Provide the [x, y] coordinate of the cell's center where the given text is located.  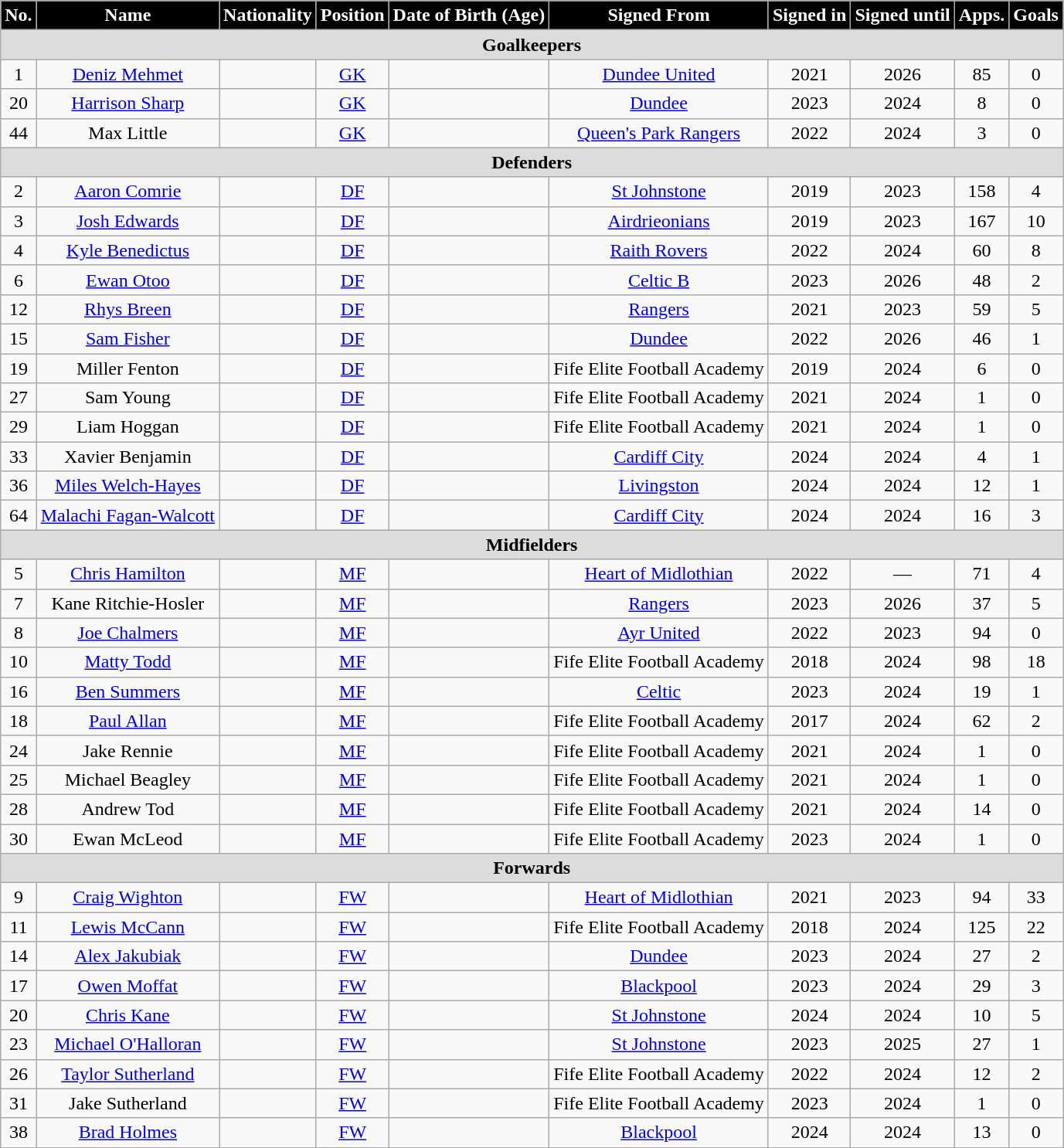
Joe Chalmers [127, 633]
Sam Young [127, 398]
17 [19, 986]
2017 [809, 721]
Lewis McCann [127, 927]
15 [19, 338]
7 [19, 603]
Ewan McLeod [127, 838]
59 [981, 309]
Dundee United [659, 74]
Craig Wighton [127, 898]
Josh Edwards [127, 221]
Raith Rovers [659, 250]
167 [981, 221]
46 [981, 338]
No. [19, 15]
Sam Fisher [127, 338]
Date of Birth (Age) [469, 15]
Goalkeepers [532, 45]
Chris Kane [127, 1015]
Livingston [659, 486]
Miller Fenton [127, 369]
Rhys Breen [127, 309]
22 [1036, 927]
Liam Hoggan [127, 427]
48 [981, 280]
25 [19, 779]
37 [981, 603]
Queen's Park Rangers [659, 133]
Signed until [903, 15]
Jake Rennie [127, 750]
Owen Moffat [127, 986]
Michael O'Halloran [127, 1044]
125 [981, 927]
44 [19, 133]
Taylor Sutherland [127, 1074]
24 [19, 750]
26 [19, 1074]
Deniz Mehmet [127, 74]
Brad Holmes [127, 1133]
Nationality [268, 15]
Defenders [532, 162]
Forwards [532, 868]
Apps. [981, 15]
Ayr United [659, 633]
Kane Ritchie-Hosler [127, 603]
Jake Sutherland [127, 1103]
Airdrieonians [659, 221]
Harrison Sharp [127, 104]
— [903, 574]
Miles Welch-Hayes [127, 486]
31 [19, 1103]
23 [19, 1044]
Midfielders [532, 545]
85 [981, 74]
30 [19, 838]
11 [19, 927]
Name [127, 15]
158 [981, 192]
Andrew Tod [127, 809]
Paul Allan [127, 721]
64 [19, 515]
Kyle Benedictus [127, 250]
Michael Beagley [127, 779]
Aaron Comrie [127, 192]
Chris Hamilton [127, 574]
36 [19, 486]
28 [19, 809]
Max Little [127, 133]
Signed in [809, 15]
Ben Summers [127, 691]
62 [981, 721]
Celtic B [659, 280]
38 [19, 1133]
Goals [1036, 15]
Xavier Benjamin [127, 457]
Alex Jakubiak [127, 956]
Position [352, 15]
13 [981, 1133]
98 [981, 662]
Malachi Fagan-Walcott [127, 515]
60 [981, 250]
2025 [903, 1044]
Signed From [659, 15]
9 [19, 898]
71 [981, 574]
Celtic [659, 691]
Matty Todd [127, 662]
Ewan Otoo [127, 280]
